Find where the given text appears and provide that cell's center as [X, Y] coordinate. 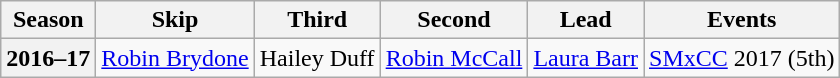
Events [742, 20]
Robin McCall [454, 58]
Hailey Duff [317, 58]
Second [454, 20]
2016–17 [48, 58]
SMxCC 2017 (5th) [742, 58]
Robin Brydone [175, 58]
Season [48, 20]
Lead [586, 20]
Laura Barr [586, 58]
Skip [175, 20]
Third [317, 20]
